Capture the cell that displays the provided text and extract its [X, Y] central coordinate. 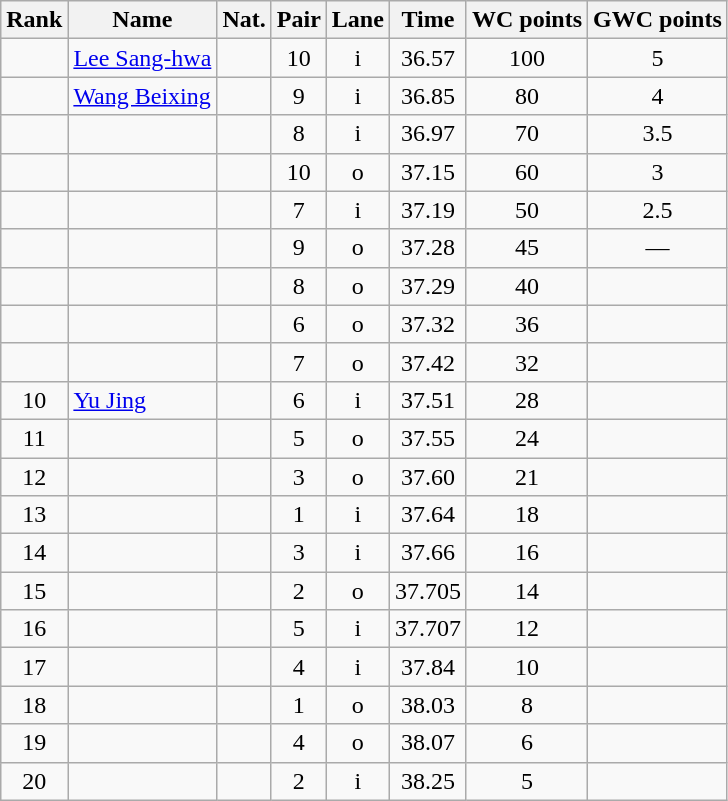
21 [526, 477]
11 [34, 438]
40 [526, 286]
36.97 [428, 134]
37.29 [428, 286]
Pair [298, 20]
Lane [358, 20]
37.705 [428, 591]
Time [428, 20]
15 [34, 591]
13 [34, 515]
37.84 [428, 667]
50 [526, 210]
37.51 [428, 400]
17 [34, 667]
70 [526, 134]
Lee Sang-hwa [142, 58]
36 [526, 324]
37.42 [428, 362]
38.07 [428, 743]
36.57 [428, 58]
Wang Beixing [142, 96]
37.19 [428, 210]
GWC points [658, 20]
45 [526, 248]
24 [526, 438]
3.5 [658, 134]
37.707 [428, 629]
— [658, 248]
37.28 [428, 248]
Name [142, 20]
36.85 [428, 96]
37.66 [428, 553]
37.64 [428, 515]
60 [526, 172]
37.60 [428, 477]
WC points [526, 20]
Nat. [244, 20]
2.5 [658, 210]
37.55 [428, 438]
32 [526, 362]
80 [526, 96]
19 [34, 743]
28 [526, 400]
Yu Jing [142, 400]
100 [526, 58]
38.25 [428, 781]
38.03 [428, 705]
Rank [34, 20]
20 [34, 781]
37.32 [428, 324]
37.15 [428, 172]
